Determine the (X, Y) coordinate at the center of the cell enclosing the given text.  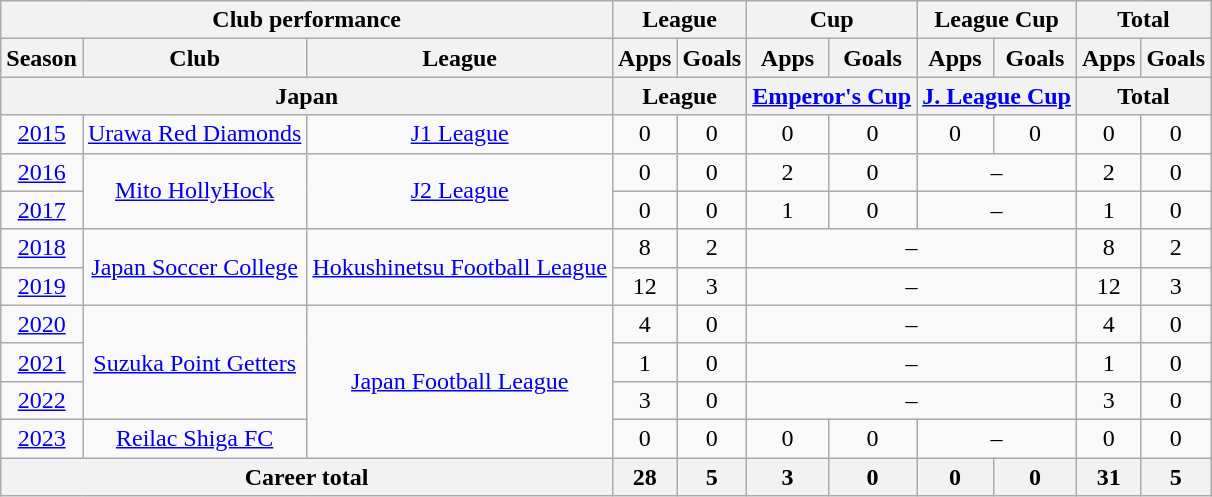
31 (1108, 477)
Cup (832, 20)
2018 (42, 248)
Reilac Shiga FC (194, 438)
Mito HollyHock (194, 191)
2019 (42, 286)
League Cup (997, 20)
J. League Cup (997, 96)
2022 (42, 400)
Japan Soccer College (194, 267)
Career total (307, 477)
J1 League (460, 134)
Japan (307, 96)
Club performance (307, 20)
Emperor's Cup (832, 96)
2023 (42, 438)
2016 (42, 172)
Hokushinetsu Football League (460, 267)
Japan Football League (460, 381)
2017 (42, 210)
Club (194, 58)
Suzuka Point Getters (194, 362)
2021 (42, 362)
J2 League (460, 191)
28 (645, 477)
Season (42, 58)
2015 (42, 134)
2020 (42, 324)
Urawa Red Diamonds (194, 134)
